Find where the given text appears and provide that cell's center as (X, Y) coordinate. 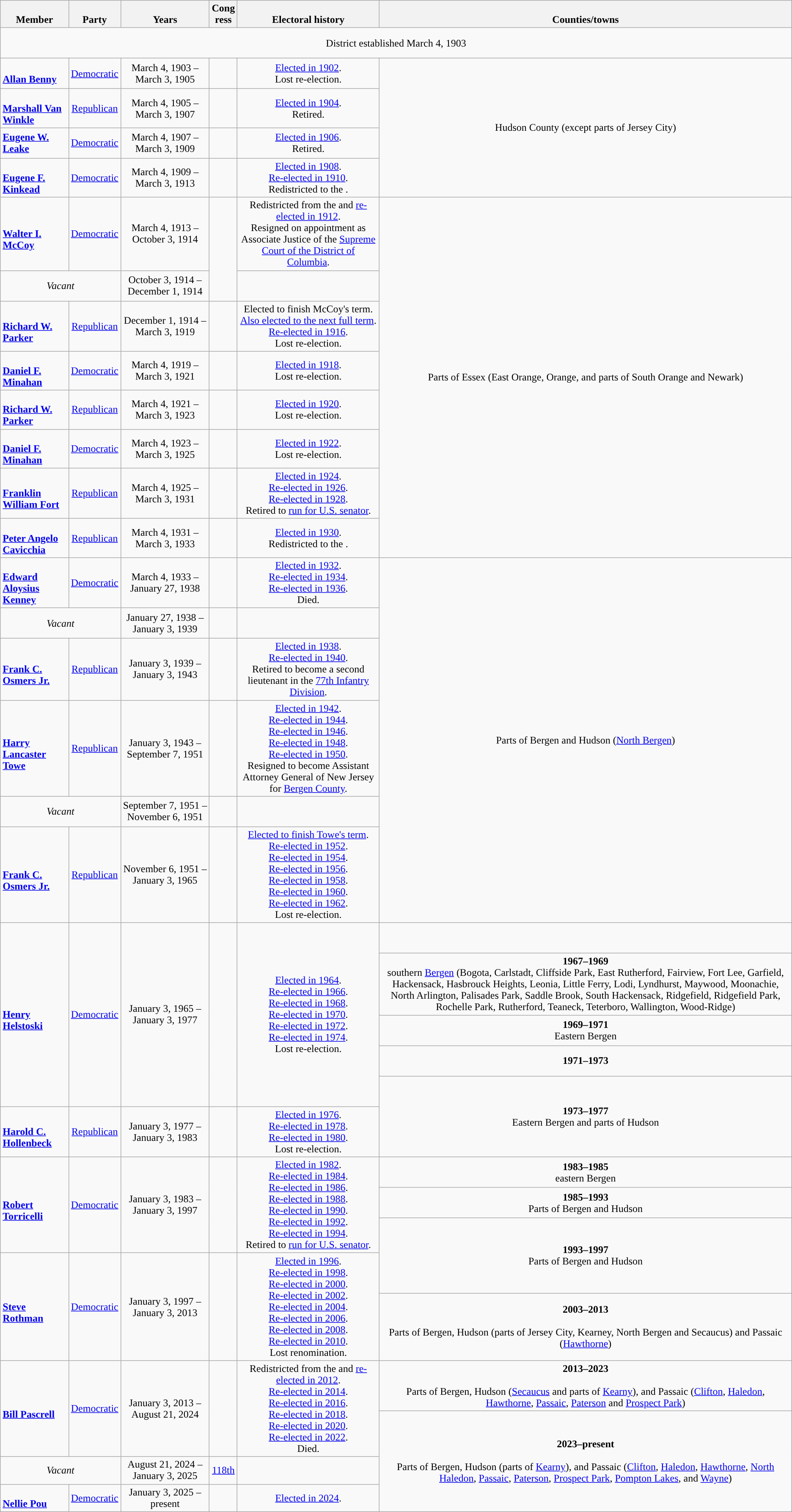
January 3, 2025 – present (165, 1498)
1973–1977Eastern Bergen and parts of Hudson (586, 1116)
December 1, 1914 –March 3, 1919 (165, 326)
Eugene F. Kinkead (35, 178)
Party (95, 14)
1983–1985eastern Bergen (586, 1172)
January 3, 1965 –January 3, 1977 (165, 1015)
Franklin William Fort (35, 493)
Counties/towns (586, 14)
Elected in 1922.Lost re-election. (308, 449)
November 6, 1951 –January 3, 1965 (165, 875)
2003–2013Parts of Bergen, Hudson (parts of Jersey City, Kearney, North Bergen and Secaucus) and Passaic (Hawthorne) (586, 1327)
Electoral history (308, 14)
March 4, 1913 –October 3, 1914 (165, 234)
Henry Helstoski (35, 1015)
September 7, 1951 –November 6, 1951 (165, 812)
January 27, 1938 –January 3, 1939 (165, 623)
Hudson County (except parts of Jersey City) (586, 128)
March 4, 1905 –March 3, 1907 (165, 108)
August 21, 2024 – January 3, 2025 (165, 1470)
January 3, 1983 –January 3, 1997 (165, 1205)
Member (35, 14)
Elected in 2024. (308, 1498)
Eugene W. Leake (35, 143)
Elected in 1932.Re-elected in 1934.Re-elected in 1936.Died. (308, 582)
Harold C. Hollenbeck (35, 1132)
Elected in 1902.Lost re-election. (308, 74)
Congress (223, 14)
Elected to finish McCoy's term.Also elected to the next full term.Re-elected in 1916.Lost re-election. (308, 326)
Marshall Van Winkle (35, 108)
Bill Pascrell (35, 1408)
Elected in 1908.Re-elected in 1910.Redistricted to the . (308, 178)
Elected in 1906.Retired. (308, 143)
March 4, 1933 –January 27, 1938 (165, 582)
Allan Benny (35, 74)
Elected in 1924.Re-elected in 1926.Re-elected in 1928.Retired to run for U.S. senator. (308, 493)
Elected in 1920.Lost re-election. (308, 410)
Redistricted from the and re-elected in 2012.Re-elected in 2014.Re-elected in 2016.Re-elected in 2018.Re-elected in 2020.Re-elected in 2022.Died. (308, 1408)
Peter Angelo Cavicchia (35, 538)
March 4, 1903 –March 3, 1905 (165, 74)
January 3, 1943 –September 7, 1951 (165, 748)
Harry Lancaster Towe (35, 748)
Elected in 1964.Re-elected in 1966.Re-elected in 1968.Re-elected in 1970.Re-elected in 1972.Re-elected in 1974.Lost re-election. (308, 1015)
January 3, 2013 –August 21, 2024 (165, 1408)
Edward Aloysius Kenney (35, 582)
Robert Torricelli (35, 1205)
Walter I. McCoy (35, 234)
March 4, 1907 –March 3, 1909 (165, 143)
Steve Rothman (35, 1307)
1969–1971Eastern Bergen (586, 1030)
January 3, 1977 –January 3, 1983 (165, 1132)
Nellie Pou (35, 1498)
March 4, 1923 –March 3, 1925 (165, 449)
Elected in 1976.Re-elected in 1978.Re-elected in 1980.Lost re-election. (308, 1132)
Parts of Essex (East Orange, Orange, and parts of South Orange and Newark) (586, 377)
118th (223, 1470)
March 4, 1919 –March 3, 1921 (165, 371)
Parts of Bergen and Hudson (North Bergen) (586, 740)
March 4, 1921 –March 3, 1923 (165, 410)
Years (165, 14)
January 3, 1939 –January 3, 1943 (165, 669)
March 4, 1909 –March 3, 1913 (165, 178)
Redistricted from the and re-elected in 1912.Resigned on appointment as Associate Justice of the Supreme Court of the District of Columbia. (308, 234)
January 3, 1997 –January 3, 2013 (165, 1307)
March 4, 1925 –March 3, 1931 (165, 493)
1993–1997Parts of Bergen and Hudson (586, 1256)
Elected in 1930.Redistricted to the . (308, 538)
1985–1993Parts of Bergen and Hudson (586, 1203)
2013–2023Parts of Bergen, Hudson (Secaucus and parts of Kearny), and Passaic (Clifton, Haledon, Hawthorne, Passaic, Paterson and Prospect Park) (586, 1385)
Elected in 1904.Retired. (308, 108)
March 4, 1931 –March 3, 1933 (165, 538)
District established March 4, 1903 (396, 43)
October 3, 1914 –December 1, 1914 (165, 286)
Elected in 1938.Re-elected in 1940.Retired to become a second lieutenant in the 77th Infantry Division. (308, 669)
Elected in 1918.Lost re-election. (308, 371)
1971–1973 (586, 1061)
